For the text-containing cell, return its midpoint in [x, y] coordinate format. 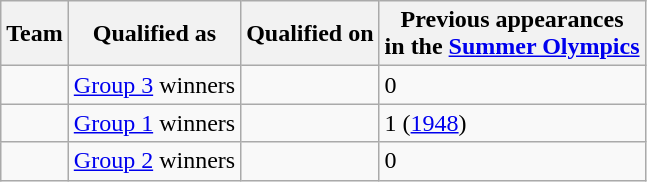
Qualified on [310, 34]
Team [35, 34]
Group 3 winners [154, 85]
Group 1 winners [154, 123]
1 (1948) [512, 123]
Group 2 winners [154, 161]
Qualified as [154, 34]
Previous appearancesin the Summer Olympics [512, 34]
